Capture the cell that displays the provided text and extract its (X, Y) central coordinate. 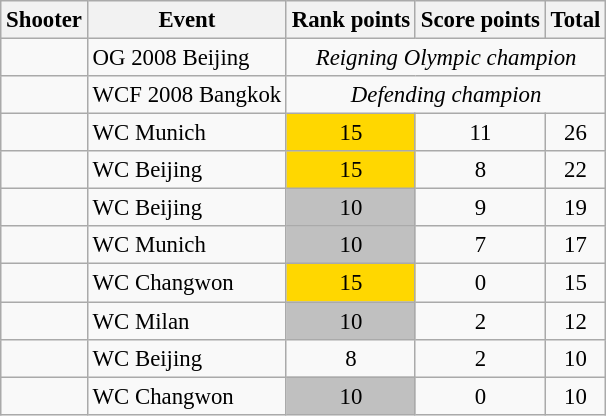
22 (575, 170)
11 (480, 133)
17 (575, 245)
26 (575, 133)
Event (186, 20)
WCF 2008 Bangkok (186, 95)
Rank points (350, 20)
Total (575, 20)
Defending champion (446, 95)
Score points (480, 20)
Reigning Olympic champion (446, 58)
Shooter (44, 20)
9 (480, 208)
OG 2008 Beijing (186, 58)
19 (575, 208)
12 (575, 321)
WC Milan (186, 321)
7 (480, 245)
